Search for the cell housing the specified text and yield its (x, y) center coordinate. 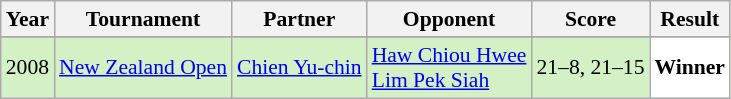
2008 (28, 68)
Tournament (143, 19)
Chien Yu-chin (300, 68)
Haw Chiou Hwee Lim Pek Siah (450, 68)
Year (28, 19)
Winner (690, 68)
Partner (300, 19)
New Zealand Open (143, 68)
Result (690, 19)
21–8, 21–15 (590, 68)
Score (590, 19)
Opponent (450, 19)
